Pinpoint the cell where the given text exists, returning its (x, y) midpoint coordinate. 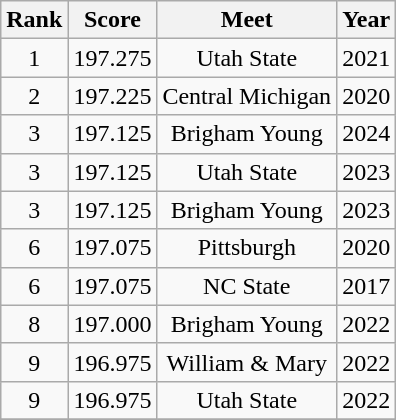
NC State (247, 286)
1 (34, 58)
2021 (366, 58)
2024 (366, 134)
2 (34, 96)
Score (112, 20)
William & Mary (247, 362)
Rank (34, 20)
8 (34, 324)
Meet (247, 20)
Year (366, 20)
2017 (366, 286)
Central Michigan (247, 96)
197.000 (112, 324)
Pittsburgh (247, 248)
197.275 (112, 58)
197.225 (112, 96)
